Provide the [X, Y] coordinate of the cell's center where the given text is located.  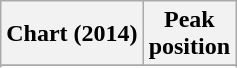
Peakposition [189, 34]
Chart (2014) [72, 34]
